Locate the cell with the specified text and output its (X, Y) center coordinate. 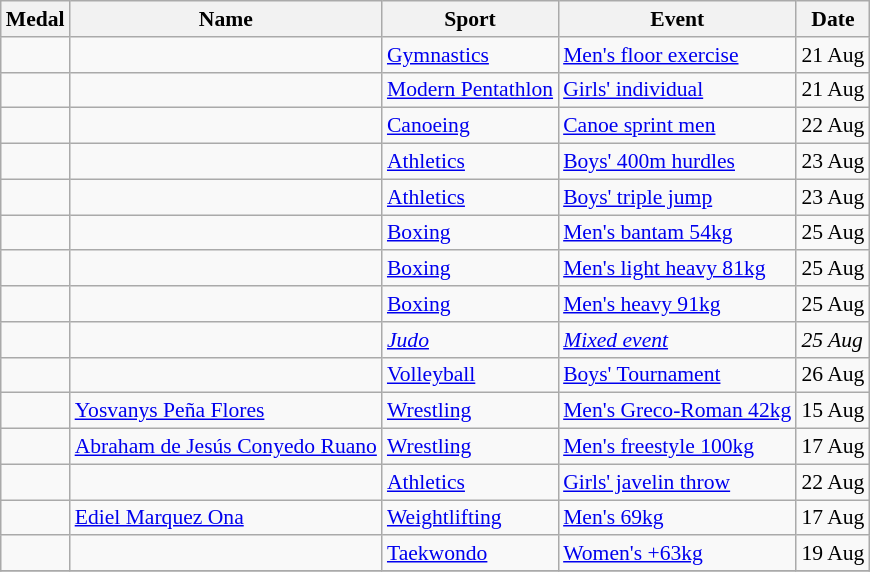
Boys' triple jump (677, 197)
Weightlifting (470, 518)
Modern Pentathlon (470, 90)
Judo (470, 340)
Men's bantam 54kg (677, 233)
Canoeing (470, 126)
Canoe sprint men (677, 126)
Sport (470, 19)
Gymnastics (470, 55)
Event (677, 19)
19 Aug (832, 554)
Ediel Marquez Ona (226, 518)
Girls' individual (677, 90)
Men's Greco-Roman 42kg (677, 411)
Boys' 400m hurdles (677, 162)
Girls' javelin throw (677, 482)
Men's heavy 91kg (677, 304)
Mixed event (677, 340)
Yosvanys Peña Flores (226, 411)
Abraham de Jesús Conyedo Ruano (226, 447)
Date (832, 19)
Men's 69kg (677, 518)
Taekwondo (470, 554)
26 Aug (832, 375)
15 Aug (832, 411)
Women's +63kg (677, 554)
Boys' Tournament (677, 375)
Men's light heavy 81kg (677, 269)
Men's floor exercise (677, 55)
Name (226, 19)
Medal (36, 19)
Volleyball (470, 375)
Men's freestyle 100kg (677, 447)
